Provide the (X, Y) coordinate of the cell's center where the given text is located.  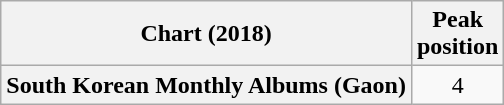
South Korean Monthly Albums (Gaon) (206, 85)
Chart (2018) (206, 34)
Peak position (457, 34)
4 (457, 85)
